For the text-containing cell, return its midpoint in (X, Y) coordinate format. 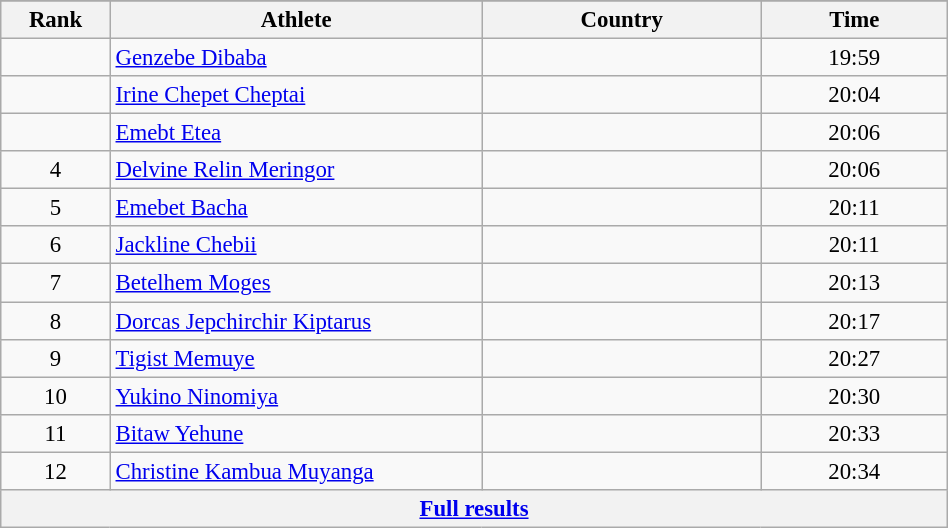
Jackline Chebii (296, 245)
Genzebe Dibaba (296, 58)
12 (56, 471)
Emebet Bacha (296, 208)
20:33 (854, 433)
19:59 (854, 58)
20:27 (854, 358)
Country (622, 20)
6 (56, 245)
Time (854, 20)
Betelhem Moges (296, 283)
7 (56, 283)
Irine Chepet Cheptai (296, 95)
Bitaw Yehune (296, 433)
11 (56, 433)
8 (56, 321)
20:17 (854, 321)
20:04 (854, 95)
4 (56, 170)
Tigist Memuye (296, 358)
20:34 (854, 471)
Dorcas Jepchirchir Kiptarus (296, 321)
Delvine Relin Meringor (296, 170)
5 (56, 208)
20:13 (854, 283)
Emebt Etea (296, 133)
Rank (56, 20)
9 (56, 358)
Yukino Ninomiya (296, 396)
10 (56, 396)
Athlete (296, 20)
Full results (474, 509)
20:30 (854, 396)
Christine Kambua Muyanga (296, 471)
